Provide the (X, Y) coordinate of the cell's center where the given text is located.  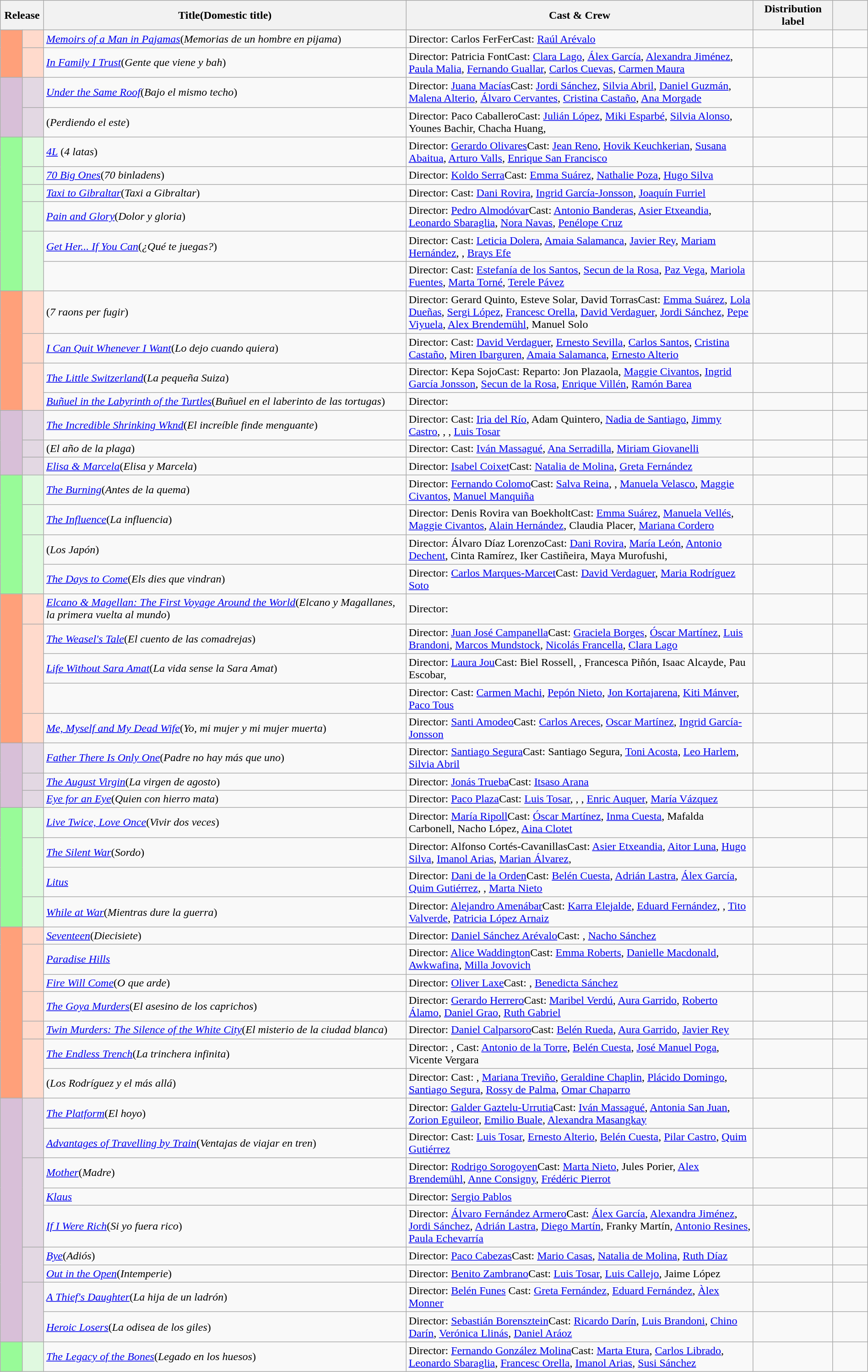
Litus (225, 882)
Director: Cast: Iván Massagué, Ana Serradilla, Miriam Giovanelli (580, 449)
The Incredible Shrinking Wknd(El increíble finde menguante) (225, 425)
Director: Cast: Luis Tosar, Ernesto Alterio, Belén Cuesta, Pilar Castro, Quim Gutiérrez (580, 1143)
(Los Japón) (225, 550)
Director: Kepa SojoCast: Reparto: Jon Plazaola, Maggie Civantos, Ingrid García Jonsson, Secun de la Rosa, Enrique Villén, Ramón Barea (580, 378)
The Weasel's Tale(El cuento de las comadrejas) (225, 638)
Director: Sebastián BorenszteinCast: Ricardo Darín, Luis Brandoni, Chino Darín, Verónica Llinás, Daniel Aráoz (580, 1327)
Director: María RipollCast: Óscar Martínez, Inma Cuesta, Mafalda Carbonell, Nacho López, Aina Clotet (580, 822)
Director: Gerardo HerreroCast: Maribel Verdú, Aura Garrido, Roberto Álamo, Daniel Grao, Ruth Gabriel (580, 1007)
Director: Fernando ColomoCast: Salva Reina, , Manuela Velasco, Maggie Civantos, Manuel Manquiña (580, 490)
Distribution label (793, 16)
Get Her... If You Can(¿Qué te juegas?) (225, 246)
Director: Paco PlazaCast: Luis Tosar, , , Enric Auquer, María Vázquez (580, 799)
Director: Oliver LaxeCast: , Benedicta Sánchez (580, 983)
Director: Daniel CalparsoroCast: Belén Rueda, Aura Garrido, Javier Rey (580, 1030)
Director: Paco CaballeroCast: Julián López, Miki Esparbé, Silvia Alonso, Younes Bachir, Chacha Huang, (580, 122)
Seventeen(Diecisiete) (225, 936)
(7 raons per fugir) (225, 312)
A Thief's Daughter(La hija de un ladrón) (225, 1297)
Director: Alice WaddingtonCast: Emma Roberts, Danielle Macdonald, Awkwafina, Milla Jovovich (580, 959)
Twin Murders: The Silence of the White City(El misterio de la ciudad blanca) (225, 1030)
Director: Pedro AlmodóvarCast: Antonio Banderas, Asier Etxeandia, Leonardo Sbaraglia, Nora Navas, Penélope Cruz (580, 216)
Director: Dani de la OrdenCast: Belén Cuesta, Adrián Lastra, Álex García, Quim Gutiérrez, , Marta Nieto (580, 882)
Me, Myself and My Dead Wife(Yo, mi mujer y mi mujer muerta) (225, 728)
Director: Santiago SeguraCast: Santiago Segura, Toni Acosta, Leo Harlem, Silvia Abril (580, 757)
Release (22, 16)
70 Big Ones(70 binladens) (225, 175)
Elcano & Magellan: The First Voyage Around the World(Elcano y Magallanes, la primera vuelta al mundo) (225, 609)
Director: Carlos FerFerCast: Raúl Arévalo (580, 39)
Director: , Cast: Antonio de la Torre, Belén Cuesta, José Manuel Poga, Vicente Vergara (580, 1053)
Director: Carlos Marques-MarcetCast: David Verdaguer, Maria Rodríguez Soto (580, 579)
Director: Daniel Sánchez ArévaloCast: , Nacho Sánchez (580, 936)
Director: Paco CabezasCast: Mario Casas, Natalia de Molina, Ruth Díaz (580, 1256)
Director: Gerardo OlivaresCast: Jean Reno, Hovik Keuchkerian, Susana Abaitua, Arturo Valls, Enrique San Francisco (580, 152)
Title(Domestic title) (225, 16)
Director: Cast: Estefanía de los Santos, Secun de la Rosa, Paz Vega, Mariola Fuentes, Marta Torné, Terele Pávez (580, 276)
Bye(Adiós) (225, 1256)
Director: Fernando González MolinaCast: Marta Etura, Carlos Librado, Leonardo Sbaraglia, Francesc Orella, Imanol Arias, Susi Sánchez (580, 1356)
Director: Juan José CampanellaCast: Graciela Borges, Óscar Martínez, Luis Brandoni, Marcos Mundstock, Nicolás Francella, Clara Lago (580, 638)
Director: Patricia FontCast: Clara Lago, Álex García, Alexandra Jiménez, Paula Malia, Fernando Guallar, Carlos Cuevas, Carmen Maura (580, 62)
In Family I Trust(Gente que viene y bah) (225, 62)
Director: Cast: Leticia Dolera, Amaia Salamanca, Javier Rey, Mariam Hernández, , Brays Efe (580, 246)
Klaus (225, 1197)
Memoirs of a Man in Pajamas(Memorias de un hombre en pijama) (225, 39)
Live Twice, Love Once(Vivir dos veces) (225, 822)
Fire Will Come(O que arde) (225, 983)
Director: Cast: Carmen Machi, Pepón Nieto, Jon Kortajarena, Kiti Mánver, Paco Tous (580, 698)
Elisa & Marcela(Elisa y Marcela) (225, 466)
Director: Álvaro Díaz LorenzoCast: Dani Rovira, María León, Antonio Dechent, Cinta Ramírez, Iker Castiñeira, Maya Murofushi, (580, 550)
Director: Jonás TruebaCast: Itsaso Arana (580, 782)
Director: Cast: Dani Rovira, Ingrid García-Jonsson, Joaquín Furriel (580, 193)
The Days to Come(Els dies que vindran) (225, 579)
Director: Koldo SerraCast: Emma Suárez, Nathalie Poza, Hugo Silva (580, 175)
Heroic Losers(La odisea de los giles) (225, 1327)
Taxi to Gibraltar(Taxi a Gibraltar) (225, 193)
Director: Cast: Iria del Río, Adam Quintero, Nadia de Santiago, Jimmy Castro, , , Luis Tosar (580, 425)
Director: Sergio Pablos (580, 1197)
Director: Alfonso Cortés-CavanillasCast: Asier Etxeandia, Aitor Luna, Hugo Silva, Imanol Arias, Marian Álvarez, (580, 853)
The Burning(Antes de la quema) (225, 490)
Mother(Madre) (225, 1172)
Out in the Open(Intemperie) (225, 1274)
The Influence(La influencia) (225, 519)
Buñuel in the Labyrinth of the Turtles(Buñuel en el laberinto de las tortugas) (225, 402)
Advantages of Travelling by Train(Ventajas de viajar en tren) (225, 1143)
Life Without Sara Amat(La vida sense la Sara Amat) (225, 669)
Director: Belén Funes Cast: Greta Fernández, Eduard Fernández, Àlex Monner (580, 1297)
While at War(Mientras dure la guerra) (225, 912)
Director: Santi AmodeoCast: Carlos Areces, Oscar Martínez, Ingrid García-Jonsson (580, 728)
Director: Laura JouCast: Biel Rossell, , Francesca Piñón, Isaac Alcayde, Pau Escobar, (580, 669)
(El año de la plaga) (225, 449)
Eye for an Eye(Quien con hierro mata) (225, 799)
The Little Switzerland(La pequeña Suiza) (225, 378)
Director: Rodrigo SorogoyenCast: Marta Nieto, Jules Porier, Alex Brendemühl, Anne Consigny, Frédéric Pierrot (580, 1172)
Paradise Hills (225, 959)
Director: Juana MacíasCast: Jordi Sánchez, Silvia Abril, Daniel Guzmán, Malena Alterio, Álvaro Cervantes, Cristina Castaño, Ana Morgade (580, 93)
The Goya Murders(El asesino de los caprichos) (225, 1007)
Director: Denis Rovira van BoekholtCast: Emma Suárez, Manuela Vellés, Maggie Civantos, Alain Hernández, Claudia Placer, Mariana Cordero (580, 519)
I Can Quit Whenever I Want(Lo dejo cuando quiera) (225, 348)
Director: Isabel CoixetCast: Natalia de Molina, Greta Fernández (580, 466)
Pain and Glory(Dolor y gloria) (225, 216)
The Platform(El hoyo) (225, 1113)
Director: Galder Gaztelu-UrrutiaCast: Iván Massagué, Antonia San Juan, Zorion Eguileor, Emilio Buale, Alexandra Masangkay (580, 1113)
Director: Alejandro AmenábarCast: Karra Elejalde, Eduard Fernández, , Tito Valverde, Patricia López Arnaiz (580, 912)
(Perdiendo el este) (225, 122)
The Endless Trench(La trinchera infinita) (225, 1053)
Under the Same Roof(Bajo el mismo techo) (225, 93)
(Los Rodríguez y el más allá) (225, 1083)
Director: Cast: David Verdaguer, Ernesto Sevilla, Carlos Santos, Cristina Castaño, Miren Ibarguren, Amaia Salamanca, Ernesto Alterio (580, 348)
Director: Cast: , Mariana Treviño, Geraldine Chaplin, Plácido Domingo, Santiago Segura, Rossy de Palma, Omar Chaparro (580, 1083)
Director: Benito ZambranoCast: Luis Tosar, Luis Callejo, Jaime López (580, 1274)
The Silent War(Sordo) (225, 853)
Father There Is Only One(Padre no hay más que uno) (225, 757)
If I Were Rich(Si yo fuera rico) (225, 1226)
The Legacy of the Bones(Legado en los huesos) (225, 1356)
The August Virgin(La virgen de agosto) (225, 782)
4L (4 latas) (225, 152)
Cast & Crew (580, 16)
